Return (X, Y) of the center of cell containing provided text 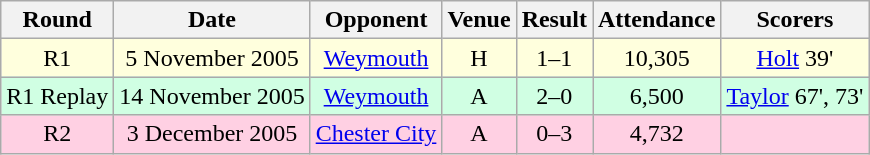
2–0 (554, 96)
Attendance (656, 20)
Opponent (376, 20)
Scorers (795, 20)
R2 (58, 134)
H (479, 58)
4,732 (656, 134)
1–1 (554, 58)
Holt 39' (795, 58)
10,305 (656, 58)
Taylor 67', 73' (795, 96)
Date (212, 20)
R1 (58, 58)
Round (58, 20)
6,500 (656, 96)
Result (554, 20)
5 November 2005 (212, 58)
R1 Replay (58, 96)
0–3 (554, 134)
14 November 2005 (212, 96)
Venue (479, 20)
3 December 2005 (212, 134)
Chester City (376, 134)
